Determine the (x, y) coordinate at the center of the cell enclosing the given text.  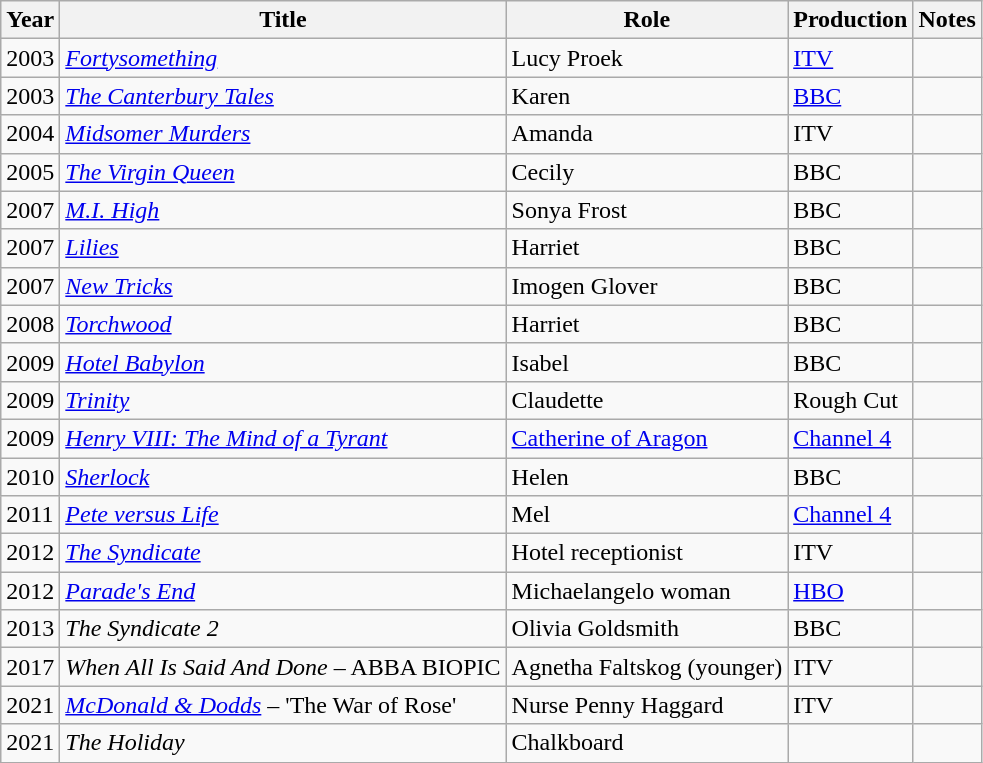
2008 (30, 324)
M.I. High (283, 210)
Notes (947, 20)
Hotel receptionist (647, 553)
Midsomer Murders (283, 134)
Isabel (647, 362)
Agnetha Faltskog (younger) (647, 667)
New Tricks (283, 286)
Role (647, 20)
2005 (30, 172)
Catherine of Aragon (647, 438)
The Holiday (283, 743)
Torchwood (283, 324)
Production (850, 20)
Fortysomething (283, 58)
Year (30, 20)
Henry VIII: The Mind of a Tyrant (283, 438)
The Virgin Queen (283, 172)
The Syndicate (283, 553)
2004 (30, 134)
Title (283, 20)
Chalkboard (647, 743)
Nurse Penny Haggard (647, 705)
Lilies (283, 248)
Sonya Frost (647, 210)
Imogen Glover (647, 286)
When All Is Said And Done – ABBA BIOPIC (283, 667)
Cecily (647, 172)
Claudette (647, 400)
Rough Cut (850, 400)
Olivia Goldsmith (647, 629)
The Syndicate 2 (283, 629)
Helen (647, 477)
2013 (30, 629)
Hotel Babylon (283, 362)
Pete versus Life (283, 515)
2017 (30, 667)
The Canterbury Tales (283, 96)
Sherlock (283, 477)
Amanda (647, 134)
Lucy Proek (647, 58)
Michaelangelo woman (647, 591)
2011 (30, 515)
Karen (647, 96)
2010 (30, 477)
Parade's End (283, 591)
Trinity (283, 400)
McDonald & Dodds – 'The War of Rose' (283, 705)
HBO (850, 591)
Mel (647, 515)
